Pinpoint the cell where the given text exists, returning its [X, Y] midpoint coordinate. 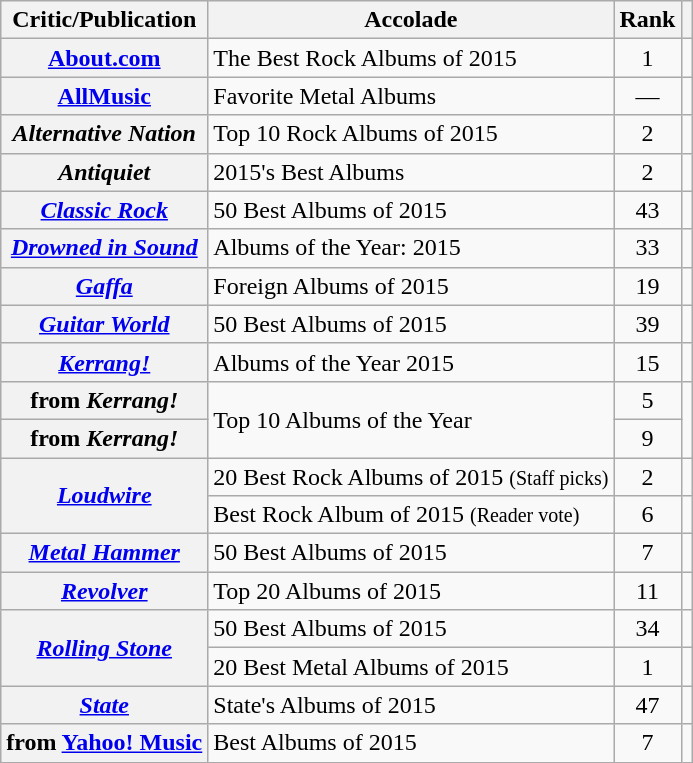
Foreign Albums of 2015 [411, 286]
Favorite Metal Albums [411, 96]
20 Best Rock Albums of 2015 (Staff picks) [411, 477]
AllMusic [104, 96]
Albums of the Year: 2015 [411, 248]
Classic Rock [104, 210]
Top 20 Albums of 2015 [411, 591]
Guitar World [104, 324]
State's Albums of 2015 [411, 705]
20 Best Metal Albums of 2015 [411, 667]
The Best Rock Albums of 2015 [411, 58]
34 [648, 629]
Drowned in Sound [104, 248]
Rank [648, 20]
from Yahoo! Music [104, 743]
Critic/Publication [104, 20]
47 [648, 705]
6 [648, 515]
11 [648, 591]
33 [648, 248]
Top 10 Albums of the Year [411, 419]
Best Albums of 2015 [411, 743]
9 [648, 438]
Loudwire [104, 496]
Best Rock Album of 2015 (Reader vote) [411, 515]
5 [648, 400]
Gaffa [104, 286]
Rolling Stone [104, 648]
Metal Hammer [104, 553]
Revolver [104, 591]
— [648, 96]
43 [648, 210]
2015's Best Albums [411, 172]
15 [648, 362]
Accolade [411, 20]
Top 10 Rock Albums of 2015 [411, 134]
39 [648, 324]
About.com [104, 58]
19 [648, 286]
Albums of the Year 2015 [411, 362]
Alternative Nation [104, 134]
State [104, 705]
Antiquiet [104, 172]
Kerrang! [104, 362]
